Output the (X, Y) coordinate of the center of the cell containing the given text.  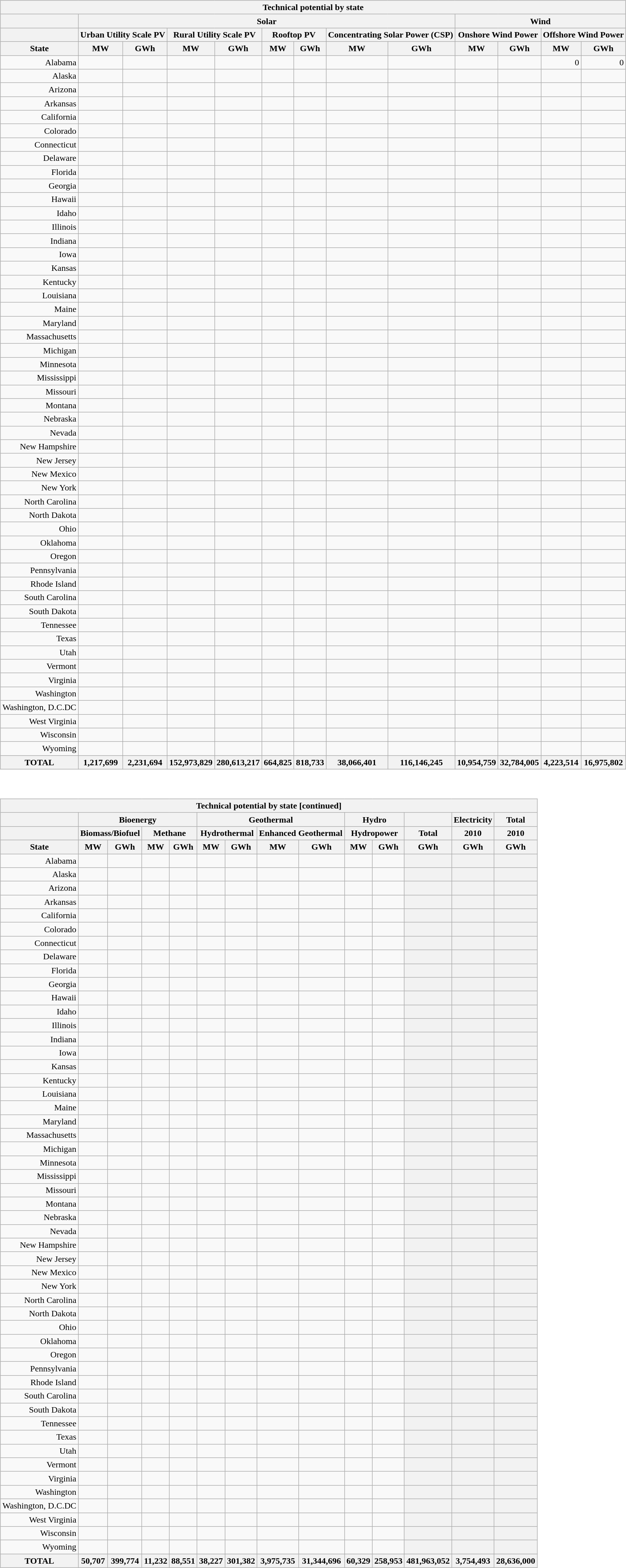
32,784,005 (520, 762)
280,613,217 (238, 762)
1,217,699 (100, 762)
Rural Utility Scale PV (214, 35)
60,329 (359, 1561)
Bioenergy (138, 819)
258,953 (388, 1561)
3,975,735 (278, 1561)
Hydro (375, 819)
10,954,759 (476, 762)
Onshore Wind Power (498, 35)
4,223,514 (561, 762)
Enhanced Geothermal (301, 833)
664,825 (278, 762)
Urban Utility Scale PV (123, 35)
Rooftop PV (294, 35)
Technical potential by state (313, 7)
Hydropower (375, 833)
301,382 (241, 1561)
3,754,493 (473, 1561)
31,344,696 (321, 1561)
481,963,052 (428, 1561)
Biomass/Biofuel (110, 833)
16,975,802 (604, 762)
11,232 (156, 1561)
Offshore Wind Power (583, 35)
28,636,000 (516, 1561)
Wind (540, 21)
399,774 (125, 1561)
Concentrating Solar Power (CSP) (390, 35)
50,707 (93, 1561)
2,231,694 (145, 762)
38,066,401 (357, 762)
Hydrothermal (227, 833)
Electricity (473, 819)
818,733 (310, 762)
116,146,245 (421, 762)
88,551 (183, 1561)
Geothermal (271, 819)
152,973,829 (191, 762)
Solar (267, 21)
38,227 (211, 1561)
Technical potential by state [continued] (268, 806)
Methane (170, 833)
